Provide the (x, y) coordinate of the cell's center where the given text is located.  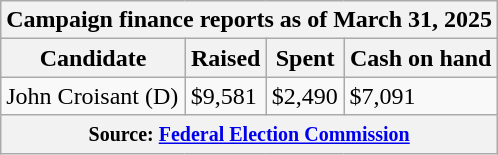
Spent (305, 58)
Raised (226, 58)
Cash on hand (421, 58)
$7,091 (421, 96)
$2,490 (305, 96)
$9,581 (226, 96)
Candidate (93, 58)
Campaign finance reports as of March 31, 2025 (250, 20)
Source: Federal Election Commission (250, 134)
John Croisant (D) (93, 96)
